Search for the cell housing the specified text and yield its [x, y] center coordinate. 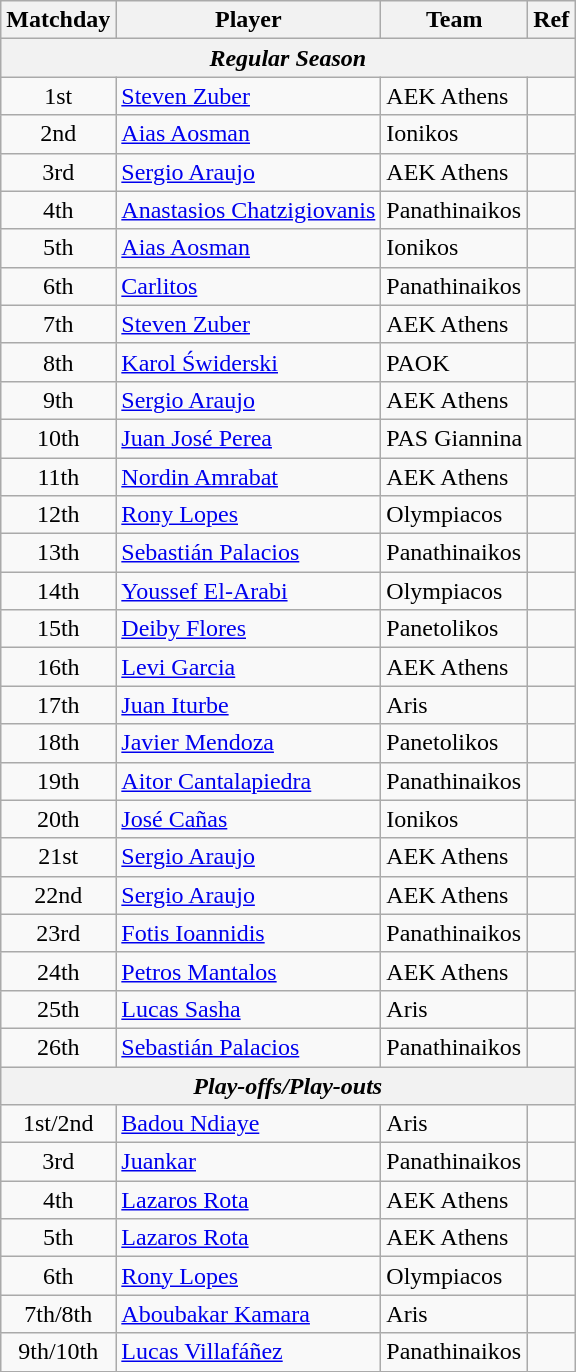
7th [58, 324]
26th [58, 1047]
21st [58, 857]
11th [58, 477]
Levi Garcia [248, 667]
PAOK [454, 362]
25th [58, 1009]
Javier Mendoza [248, 743]
PAS Giannina [454, 438]
Juan José Perea [248, 438]
24th [58, 971]
18th [58, 743]
Lucas Sasha [248, 1009]
Matchday [58, 20]
13th [58, 553]
9th [58, 400]
17th [58, 705]
7th/8th [58, 1314]
23rd [58, 933]
8th [58, 362]
9th/10th [58, 1352]
Aboubakar Kamara [248, 1314]
Ref [552, 20]
Badou Ndiaye [248, 1124]
Petros Mantalos [248, 971]
Juan Iturbe [248, 705]
Aitor Cantalapiedra [248, 781]
22nd [58, 895]
14th [58, 591]
Anastasios Chatzigiovanis [248, 210]
José Cañas [248, 819]
Regular Season [288, 58]
Juankar [248, 1162]
20th [58, 819]
Lucas Villafáñez [248, 1352]
Nordin Amrabat [248, 477]
Player [248, 20]
10th [58, 438]
Team [454, 20]
1st [58, 96]
2nd [58, 134]
1st/2nd [58, 1124]
Youssef El-Arabi [248, 591]
16th [58, 667]
12th [58, 515]
19th [58, 781]
Fotis Ioannidis [248, 933]
15th [58, 629]
Karol Świderski [248, 362]
Play-offs/Play-outs [288, 1085]
Carlitos [248, 286]
Deiby Flores [248, 629]
